Detect which cell encompasses the target text, then output its (x, y) center coordinate. 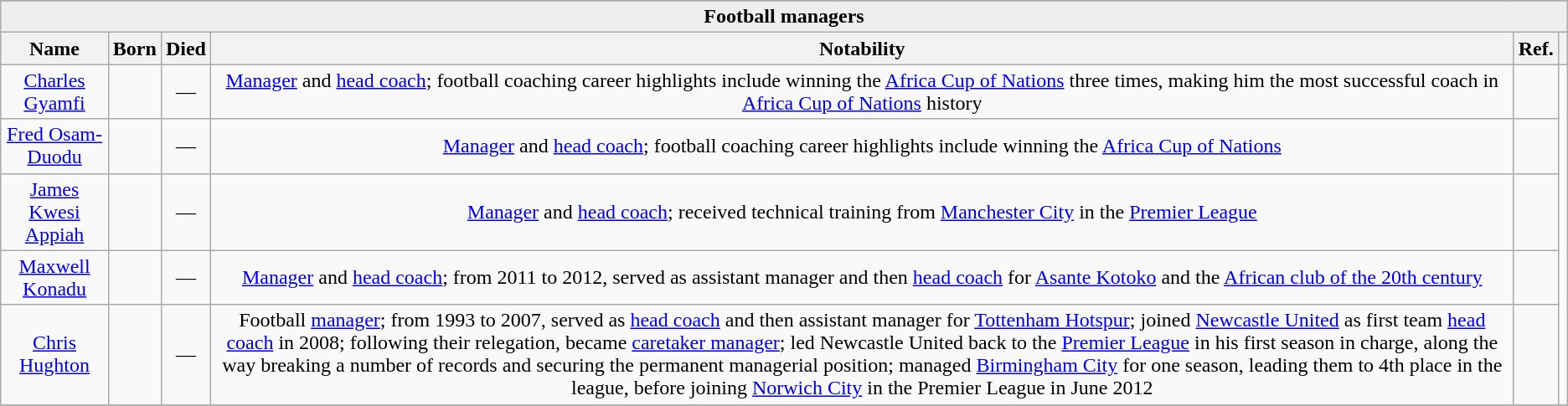
Chris Hughton (55, 355)
Football managers (784, 17)
Born (134, 49)
Manager and head coach; received technical training from Manchester City in the Premier League (862, 212)
Name (55, 49)
Died (186, 49)
Manager and head coach; football coaching career highlights include winning the Africa Cup of Nations (862, 146)
Manager and head coach; from 2011 to 2012, served as assistant manager and then head coach for Asante Kotoko and the African club of the 20th century (862, 278)
Charles Gyamfi (55, 92)
James Kwesi Appiah (55, 212)
Ref. (1536, 49)
Fred Osam-Duodu (55, 146)
Maxwell Konadu (55, 278)
Notability (862, 49)
